Identify which cell holds the provided text, then report its (x, y) central coordinate. 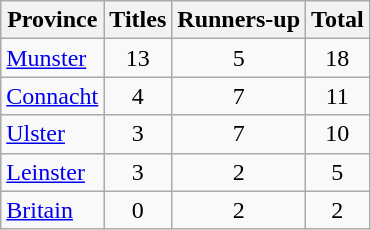
Britain (52, 210)
Runners-up (239, 20)
Province (52, 20)
10 (338, 134)
Ulster (52, 134)
Munster (52, 58)
0 (138, 210)
Total (338, 20)
Connacht (52, 96)
13 (138, 58)
Leinster (52, 172)
18 (338, 58)
Titles (138, 20)
4 (138, 96)
11 (338, 96)
